Output the (x, y) coordinate of the center of the cell containing the given text.  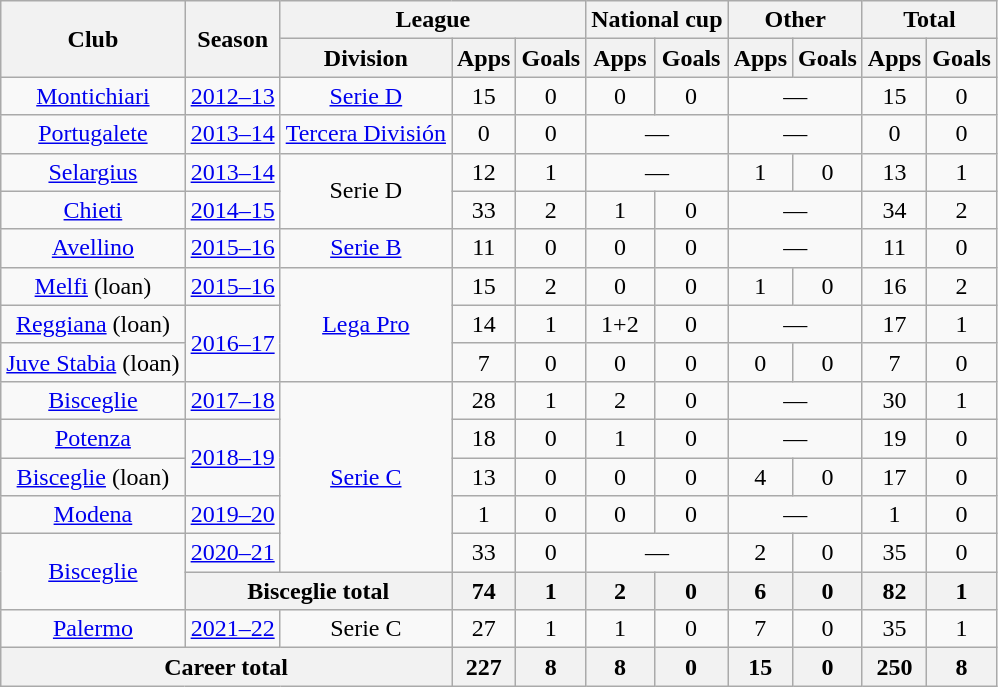
12 (484, 172)
2019–20 (232, 515)
16 (894, 286)
Bisceglie total (318, 591)
1+2 (620, 324)
Avellino (93, 248)
2020–21 (232, 553)
6 (760, 591)
National cup (657, 20)
19 (894, 438)
Lega Pro (366, 324)
2014–15 (232, 210)
Portugalete (93, 134)
Total (929, 20)
Division (366, 58)
Chieti (93, 210)
2016–17 (232, 343)
League (433, 20)
2012–13 (232, 96)
Club (93, 39)
Reggiana (loan) (93, 324)
18 (484, 438)
Montichiari (93, 96)
2017–18 (232, 400)
82 (894, 591)
27 (484, 629)
Season (232, 39)
14 (484, 324)
2021–22 (232, 629)
30 (894, 400)
250 (894, 667)
Bisceglie (loan) (93, 477)
Career total (226, 667)
34 (894, 210)
28 (484, 400)
Palermo (93, 629)
Serie B (366, 248)
Modena (93, 515)
Other (795, 20)
4 (760, 477)
Tercera División (366, 134)
74 (484, 591)
227 (484, 667)
Potenza (93, 438)
Melfi (loan) (93, 286)
Selargius (93, 172)
Juve Stabia (loan) (93, 362)
2018–19 (232, 457)
